Provide the [X, Y] coordinate of the cell's center where the given text is located.  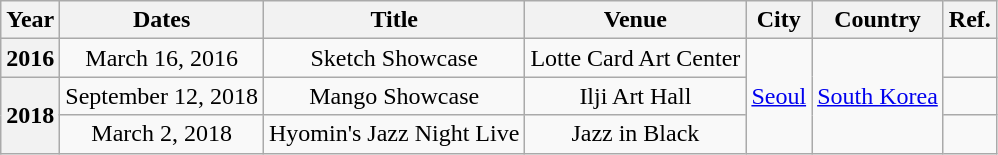
Hyomin's Jazz Night Live [394, 134]
Year [30, 20]
Lotte Card Art Center [636, 58]
Dates [162, 20]
September 12, 2018 [162, 96]
South Korea [878, 96]
2018 [30, 115]
Country [878, 20]
2016 [30, 58]
Mango Showcase [394, 96]
March 2, 2018 [162, 134]
Venue [636, 20]
Seoul [779, 96]
Sketch Showcase [394, 58]
Jazz in Black [636, 134]
March 16, 2016 [162, 58]
Ref. [970, 20]
Title [394, 20]
Ilji Art Hall [636, 96]
City [779, 20]
